Detect which cell encompasses the target text, then output its [X, Y] center coordinate. 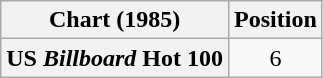
US Billboard Hot 100 [115, 58]
6 [276, 58]
Position [276, 20]
Chart (1985) [115, 20]
